Search for the cell housing the specified text and yield its (X, Y) center coordinate. 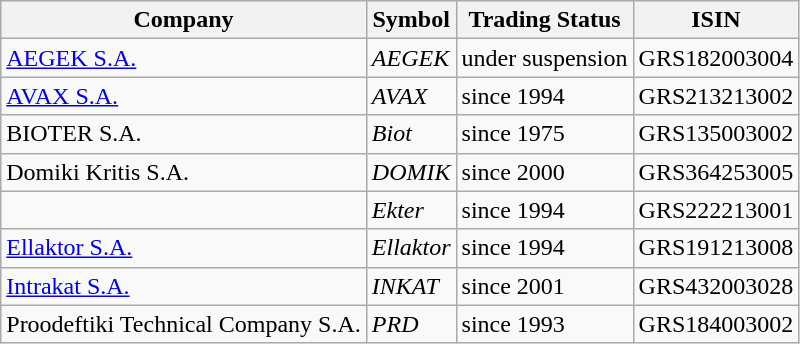
AVAX (411, 96)
ISIN (716, 20)
since 2000 (544, 172)
BIOTER S.A. (184, 134)
GRS191213008 (716, 248)
Ellaktor (411, 248)
GRS432003028 (716, 286)
Ekter (411, 210)
GRS182003004 (716, 58)
AVAX S.A. (184, 96)
Intrakat S.A. (184, 286)
GRS213213002 (716, 96)
GRS184003002 (716, 324)
GRS135003002 (716, 134)
INKAT (411, 286)
GRS222213001 (716, 210)
Biot (411, 134)
Ellaktor S.A. (184, 248)
AEGEK (411, 58)
since 1993 (544, 324)
Domiki Kritis S.A. (184, 172)
Symbol (411, 20)
PRD (411, 324)
since 1975 (544, 134)
Trading Status (544, 20)
AEGEK S.A. (184, 58)
since 2001 (544, 286)
DOMIK (411, 172)
Company (184, 20)
under suspension (544, 58)
GRS364253005 (716, 172)
Proodeftiki Technical Company S.A. (184, 324)
